Detect which cell encompasses the target text, then output its (x, y) center coordinate. 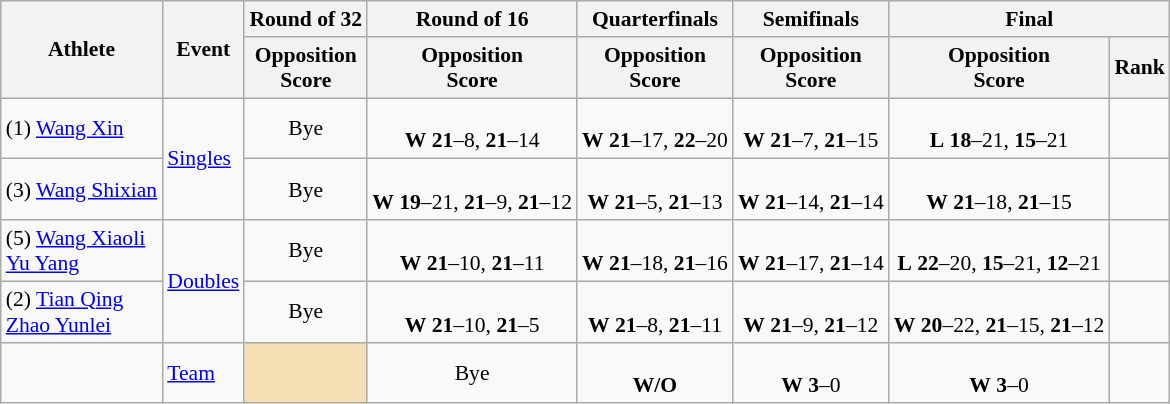
W 21–18, 21–16 (655, 250)
Singles (203, 159)
(1) Wang Xin (82, 128)
W 21–5, 21–13 (655, 190)
W 19–21, 21–9, 21–12 (472, 190)
W 21–14, 21–14 (811, 190)
W 21–18, 21–15 (1000, 190)
Round of 16 (472, 19)
W/O (655, 372)
Quarterfinals (655, 19)
W 21–17, 21–14 (811, 250)
W 21–8, 21–11 (655, 312)
Event (203, 50)
L 22–20, 15–21, 12–21 (1000, 250)
W 21–8, 21–14 (472, 128)
W 21–10, 21–11 (472, 250)
W 21–10, 21–5 (472, 312)
Doubles (203, 281)
Athlete (82, 50)
Semifinals (811, 19)
L 18–21, 15–21 (1000, 128)
Team (203, 372)
(2) Tian Qing Zhao Yunlei (82, 312)
W 21–7, 21–15 (811, 128)
Rank (1140, 68)
Round of 32 (306, 19)
Final (1030, 19)
W 20–22, 21–15, 21–12 (1000, 312)
W 21–17, 22–20 (655, 128)
(5) Wang Xiaoli Yu Yang (82, 250)
(3) Wang Shixian (82, 190)
W 21–9, 21–12 (811, 312)
